Identify which cell holds the provided text, then report its [x, y] central coordinate. 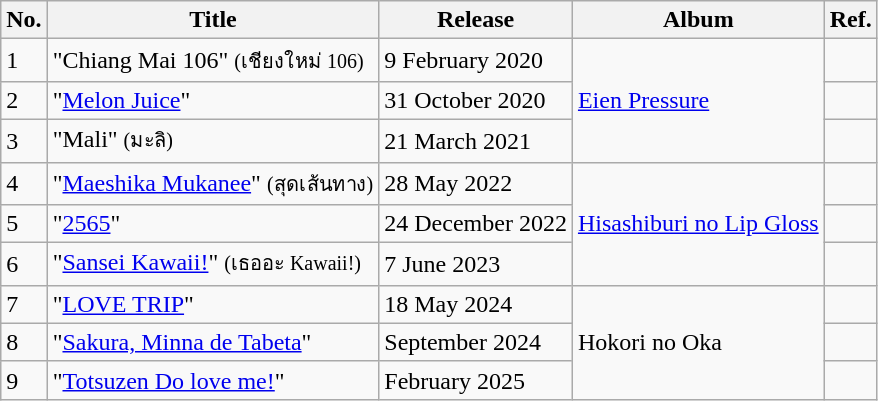
7 June 2023 [476, 264]
Title [213, 20]
4 [24, 184]
2 [24, 100]
"2565" [213, 224]
No. [24, 20]
8 [24, 342]
7 [24, 304]
"LOVE TRIP" [213, 304]
Eien Pressure [698, 100]
3 [24, 140]
"Totsuzen Do love me!" [213, 380]
"Melon Juice" [213, 100]
9 [24, 380]
"Maeshika Mukanee" (สุดเส้นทาง) [213, 184]
28 May 2022 [476, 184]
September 2024 [476, 342]
February 2025 [476, 380]
"Sakura, Minna de Tabeta" [213, 342]
5 [24, 224]
Release [476, 20]
Hokori no Oka [698, 342]
24 December 2022 [476, 224]
Album [698, 20]
31 October 2020 [476, 100]
"Mali" (มะลิ) [213, 140]
Ref. [850, 20]
21 March 2021 [476, 140]
Hisashiburi no Lip Gloss [698, 224]
1 [24, 60]
"Sansei Kawaii!" (เธออะ Kawaii!) [213, 264]
6 [24, 264]
9 February 2020 [476, 60]
18 May 2024 [476, 304]
"Chiang Mai 106" (เชียงใหม่ 106) [213, 60]
